From the cell containing the given text, extract its center point as (x, y) coordinate. 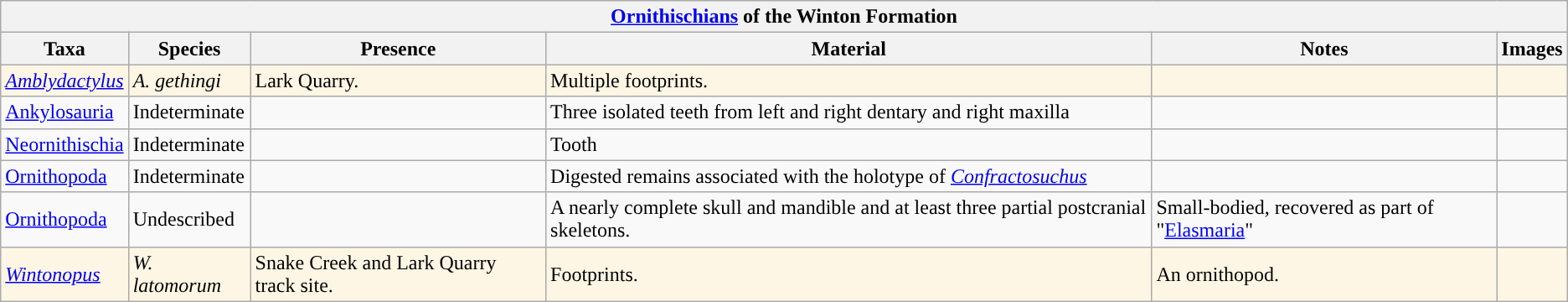
Neornithischia (64, 144)
Snake Creek and Lark Quarry track site. (398, 273)
Tooth (849, 144)
Multiple footprints. (849, 81)
Images (1532, 49)
Lark Quarry. (398, 81)
Ornithischians of the Winton Formation (784, 17)
W. latomorum (189, 273)
A. gethingi (189, 81)
Wintonopus (64, 273)
Species (189, 49)
Presence (398, 49)
An ornithopod. (1324, 273)
Ankylosauria (64, 112)
Small-bodied, recovered as part of "Elasmaria" (1324, 220)
Three isolated teeth from left and right dentary and right maxilla (849, 112)
A nearly complete skull and mandible and at least three partial postcranial skeletons. (849, 220)
Undescribed (189, 220)
Material (849, 49)
Digested remains associated with the holotype of Confractosuchus (849, 176)
Notes (1324, 49)
Taxa (64, 49)
Amblydactylus (64, 81)
Footprints. (849, 273)
